Find where the given text appears and provide that cell's center as [x, y] coordinate. 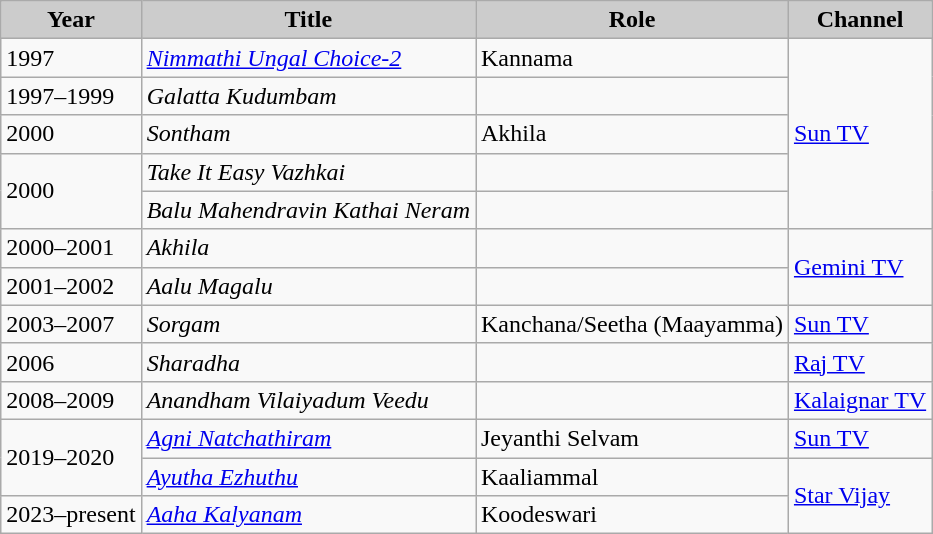
Raj TV [860, 362]
Aalu Magalu [308, 286]
Take It Easy Vazhkai [308, 172]
Koodeswari [632, 515]
Kannama [632, 58]
Sontham [308, 134]
Nimmathi Ungal Choice-2 [308, 58]
2008–2009 [71, 400]
2006 [71, 362]
Ayutha Ezhuthu [308, 477]
1997 [71, 58]
Galatta Kudumbam [308, 96]
2023–present [71, 515]
2019–2020 [71, 457]
2003–2007 [71, 324]
Sorgam [308, 324]
Anandham Vilaiyadum Veedu [308, 400]
Aaha Kalyanam [308, 515]
Title [308, 20]
Kaaliammal [632, 477]
Kanchana/Seetha (Maayamma) [632, 324]
Role [632, 20]
Balu Mahendravin Kathai Neram [308, 210]
Kalaignar TV [860, 400]
1997–1999 [71, 96]
Agni Natchathiram [308, 438]
Channel [860, 20]
Star Vijay [860, 496]
2000–2001 [71, 248]
Sharadha [308, 362]
Gemini TV [860, 267]
2001–2002 [71, 286]
Jeyanthi Selvam [632, 438]
Year [71, 20]
